Return (X, Y) of the center of cell containing provided text 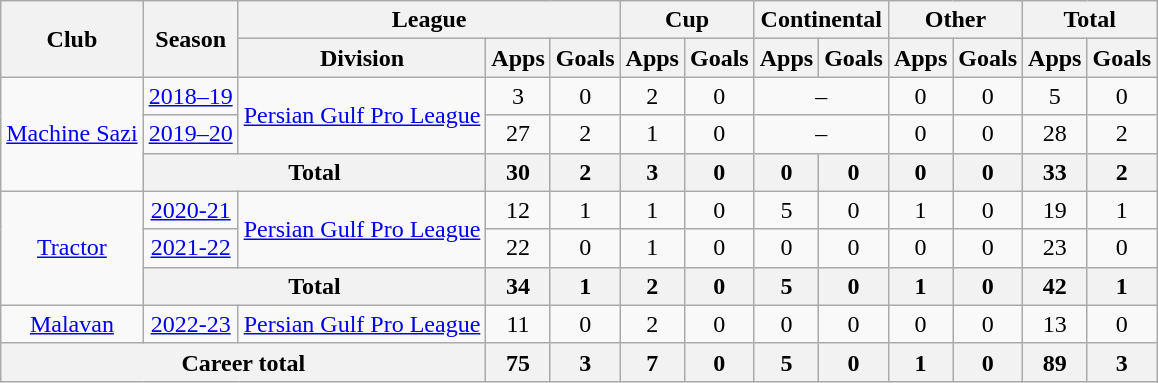
28 (1055, 134)
27 (518, 134)
Machine Sazi (72, 134)
2019–20 (190, 134)
34 (518, 286)
Malavan (72, 324)
2021-22 (190, 248)
12 (518, 210)
22 (518, 248)
Career total (244, 362)
89 (1055, 362)
2020-21 (190, 210)
2022-23 (190, 324)
Club (72, 39)
19 (1055, 210)
13 (1055, 324)
League (429, 20)
33 (1055, 172)
30 (518, 172)
Season (190, 39)
75 (518, 362)
23 (1055, 248)
Other (955, 20)
2018–19 (190, 96)
Tractor (72, 248)
Cup (687, 20)
Continental (821, 20)
11 (518, 324)
42 (1055, 286)
7 (652, 362)
Division (362, 58)
